Extract the [x, y] coordinate from the center of the cell holding the provided text.  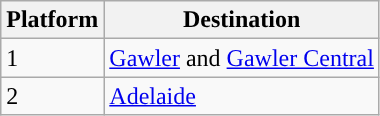
2 [52, 96]
1 [52, 58]
Gawler and Gawler Central [242, 58]
Adelaide [242, 96]
Destination [242, 20]
Platform [52, 20]
